Search for the cell housing the specified text and yield its [x, y] center coordinate. 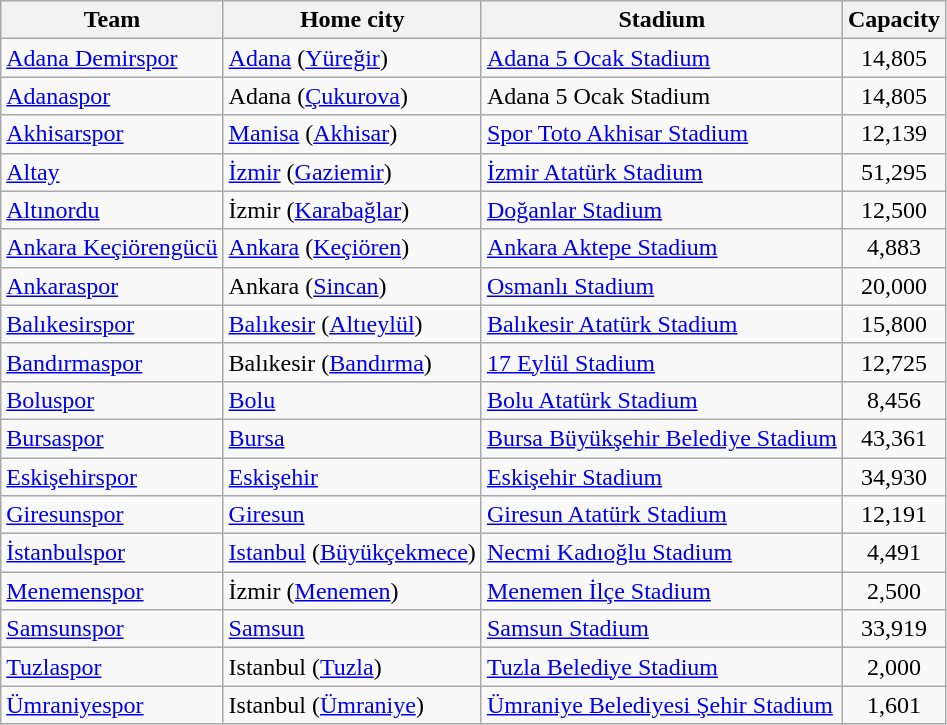
Capacity [894, 20]
Adana Demirspor [112, 58]
Adanaspor [112, 96]
Tuzla Belediye Stadium [662, 667]
1,601 [894, 705]
Istanbul (Büyükçekmece) [352, 553]
Bursa [352, 438]
33,919 [894, 629]
Bursaspor [112, 438]
12,191 [894, 515]
Manisa (Akhisar) [352, 134]
İzmir (Menemen) [352, 591]
Bursa Büyükşehir Belediye Stadium [662, 438]
Istanbul (Ümraniye) [352, 705]
Eskişehir Stadium [662, 477]
Necmi Kadıoğlu Stadium [662, 553]
12,139 [894, 134]
Balıkesirspor [112, 324]
Altınordu [112, 210]
İzmir (Karabağlar) [352, 210]
Ankara Keçiörengücü [112, 248]
Home city [352, 20]
Menemen İlçe Stadium [662, 591]
Ümraniye Belediyesi Şehir Stadium [662, 705]
Eskişehirspor [112, 477]
17 Eylül Stadium [662, 362]
4,491 [894, 553]
İzmir Atatürk Stadium [662, 172]
Giresunspor [112, 515]
34,930 [894, 477]
Altay [112, 172]
Eskişehir [352, 477]
2,500 [894, 591]
Ankara (Sincan) [352, 286]
Osmanlı Stadium [662, 286]
Istanbul (Tuzla) [352, 667]
Balıkesir (Bandırma) [352, 362]
Bolu Atatürk Stadium [662, 400]
Ankara Aktepe Stadium [662, 248]
Samsun Stadium [662, 629]
Ankara (Keçiören) [352, 248]
4,883 [894, 248]
12,725 [894, 362]
İstanbulspor [112, 553]
Giresun Atatürk Stadium [662, 515]
Akhisarspor [112, 134]
12,500 [894, 210]
İzmir (Gaziemir) [352, 172]
Balıkesir (Altıeylül) [352, 324]
Tuzlaspor [112, 667]
Giresun [352, 515]
Spor Toto Akhisar Stadium [662, 134]
Stadium [662, 20]
43,361 [894, 438]
Ümraniyespor [112, 705]
Boluspor [112, 400]
2,000 [894, 667]
15,800 [894, 324]
Balıkesir Atatürk Stadium [662, 324]
Ankaraspor [112, 286]
Bolu [352, 400]
Doğanlar Stadium [662, 210]
Adana (Yüreğir) [352, 58]
Adana (Çukurova) [352, 96]
51,295 [894, 172]
Bandırmaspor [112, 362]
8,456 [894, 400]
Samsunspor [112, 629]
Samsun [352, 629]
Team [112, 20]
20,000 [894, 286]
Menemenspor [112, 591]
